Determine the [X, Y] coordinate at the center of the cell enclosing the given text.  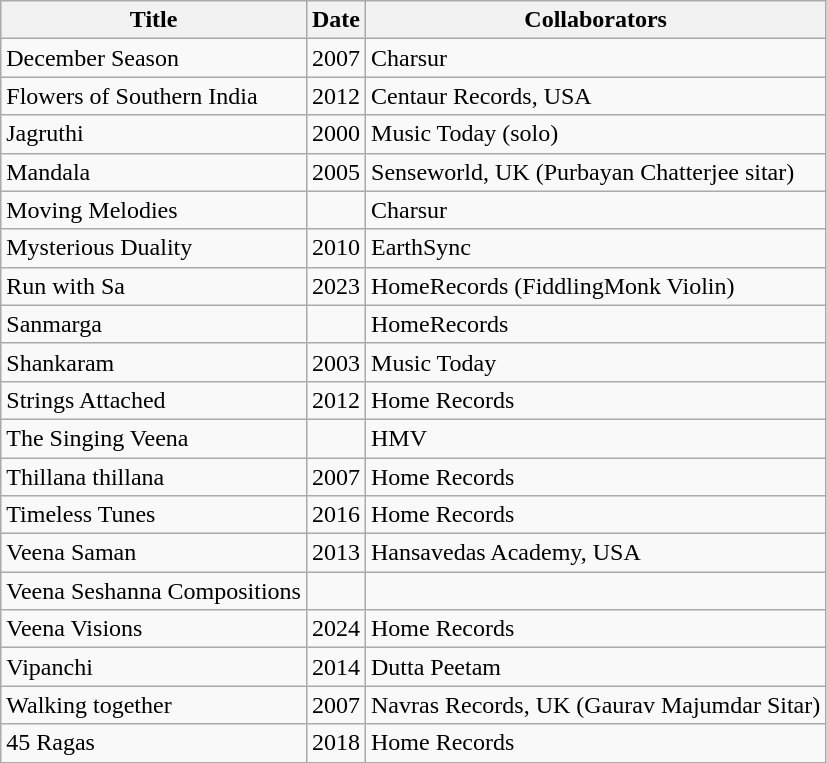
Collaborators [596, 20]
Timeless Tunes [154, 515]
HomeRecords (FiddlingMonk Violin) [596, 286]
Veena Saman [154, 553]
2003 [336, 362]
2014 [336, 667]
2018 [336, 743]
Music Today (solo) [596, 134]
Navras Records, UK (Gaurav Majumdar Sitar) [596, 705]
Veena Visions [154, 629]
Centaur Records, USA [596, 96]
2000 [336, 134]
Run with Sa [154, 286]
Senseworld, UK (Purbayan Chatterjee sitar) [596, 172]
Shankaram [154, 362]
Vipanchi [154, 667]
Moving Melodies [154, 210]
HomeRecords [596, 324]
2010 [336, 248]
Date [336, 20]
EarthSync [596, 248]
Dutta Peetam [596, 667]
Jagruthi [154, 134]
The Singing Veena [154, 438]
2013 [336, 553]
Hansavedas Academy, USA [596, 553]
2005 [336, 172]
Title [154, 20]
December Season [154, 58]
Strings Attached [154, 400]
Veena Seshanna Compositions [154, 591]
45 Ragas [154, 743]
Music Today [596, 362]
Thillana thillana [154, 477]
Mysterious Duality [154, 248]
HMV [596, 438]
2024 [336, 629]
Flowers of Southern India [154, 96]
2016 [336, 515]
2023 [336, 286]
Sanmarga [154, 324]
Mandala [154, 172]
Walking together [154, 705]
